From the cell containing the given text, extract its center point as (X, Y) coordinate. 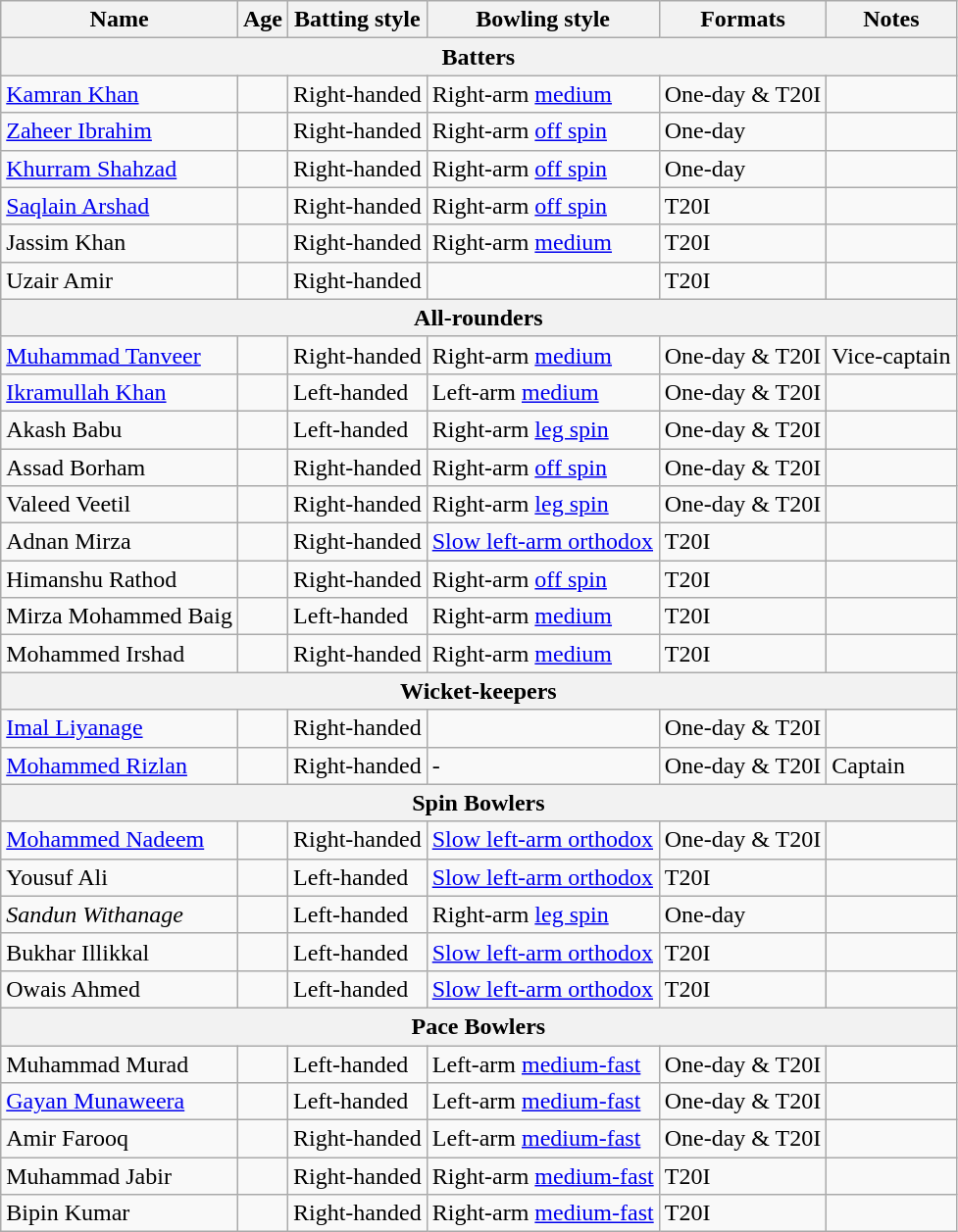
Kamran Khan (120, 94)
Spin Bowlers (479, 803)
Wicket-keepers (479, 691)
Bipin Kumar (120, 1213)
Bukhar Illikkal (120, 952)
Notes (891, 20)
Mohammed Rizlan (120, 765)
All-rounders (479, 318)
Name (120, 20)
Vice-captain (891, 355)
Uzair Amir (120, 280)
Muhammad Jabir (120, 1176)
Amir Farooq (120, 1139)
- (543, 765)
Jassim Khan (120, 243)
Adnan Mirza (120, 542)
Saqlain Arshad (120, 206)
Muhammad Murad (120, 1063)
Age (263, 20)
Batting style (357, 20)
Himanshu Rathod (120, 579)
Yousuf Ali (120, 877)
Ikramullah Khan (120, 392)
Akash Babu (120, 429)
Sandun Withanage (120, 914)
Valeed Veetil (120, 505)
Mohammed Nadeem (120, 840)
Owais Ahmed (120, 989)
Captain (891, 765)
Muhammad Tanveer (120, 355)
Pace Bowlers (479, 1026)
Khurram Shahzad (120, 169)
Assad Borham (120, 468)
Bowling style (543, 20)
Mohammed Irshad (120, 654)
Batters (479, 57)
Imal Liyanage (120, 728)
Gayan Munaweera (120, 1102)
Left-arm medium (543, 392)
Formats (743, 20)
Mirza Mohammed Baig (120, 616)
Zaheer Ibrahim (120, 131)
